Detect which cell encompasses the target text, then output its (x, y) center coordinate. 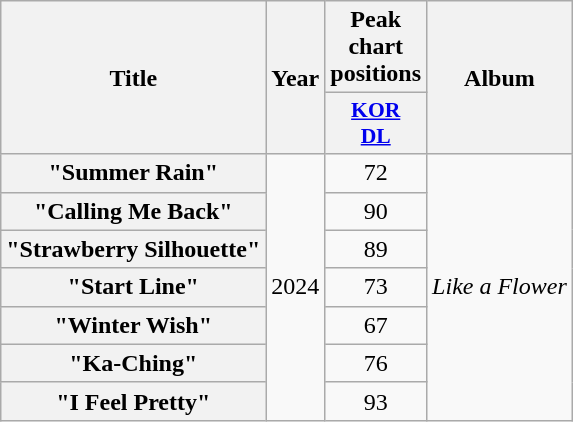
"Summer Rain" (134, 173)
72 (376, 173)
KORDL (376, 124)
Peak chart positions (376, 47)
Year (296, 78)
73 (376, 287)
"Ka-Ching" (134, 363)
89 (376, 249)
"Start Line" (134, 287)
"I Feel Pretty" (134, 401)
2024 (296, 287)
Album (500, 78)
"Winter Wish" (134, 325)
67 (376, 325)
93 (376, 401)
Like a Flower (500, 287)
"Calling Me Back" (134, 211)
Title (134, 78)
"Strawberry Silhouette" (134, 249)
76 (376, 363)
90 (376, 211)
